Pinpoint the cell where the given text exists, returning its [X, Y] midpoint coordinate. 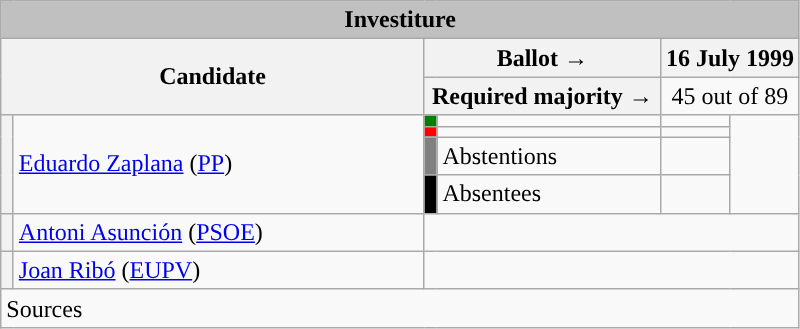
Eduardo Zaplana (PP) [218, 164]
Joan Ribó (EUPV) [218, 270]
16 July 1999 [730, 58]
Investiture [400, 20]
Abstentions [549, 156]
Antoni Asunción (PSOE) [218, 232]
45 out of 89 [730, 96]
Ballot → [542, 58]
Absentees [549, 194]
Sources [400, 308]
Required majority → [542, 96]
Candidate [213, 77]
